Provide the (X, Y) coordinate of the cell's center where the given text is located.  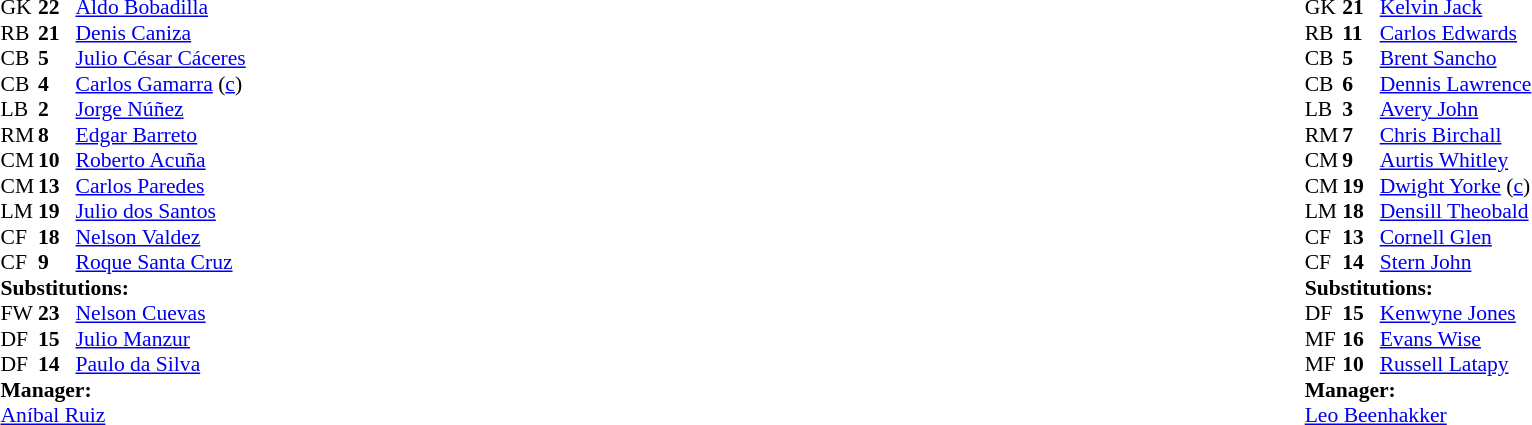
Evans Wise (1456, 339)
Aurtis Whitley (1456, 161)
Cornell Glen (1456, 237)
Nelson Cuevas (161, 313)
Avery John (1456, 109)
Densill Theobald (1456, 211)
Julio Manzur (161, 339)
Dwight Yorke (c) (1456, 186)
Julio César Cáceres (161, 59)
11 (1361, 33)
3 (1361, 109)
Stern John (1456, 263)
23 (57, 313)
6 (1361, 84)
Jorge Núñez (161, 109)
Edgar Barreto (161, 135)
Kenwyne Jones (1456, 313)
Carlos Gamarra (c) (161, 84)
Carlos Edwards (1456, 33)
Nelson Valdez (161, 237)
16 (1361, 339)
Carlos Paredes (161, 186)
Dennis Lawrence (1456, 84)
21 (57, 33)
Brent Sancho (1456, 59)
Chris Birchall (1456, 135)
Julio dos Santos (161, 211)
7 (1361, 135)
2 (57, 109)
Russell Latapy (1456, 365)
Roberto Acuña (161, 161)
Paulo da Silva (161, 365)
4 (57, 84)
Roque Santa Cruz (161, 263)
8 (57, 135)
Denis Caniza (161, 33)
FW (19, 313)
